Detect which cell encompasses the target text, then output its (X, Y) center coordinate. 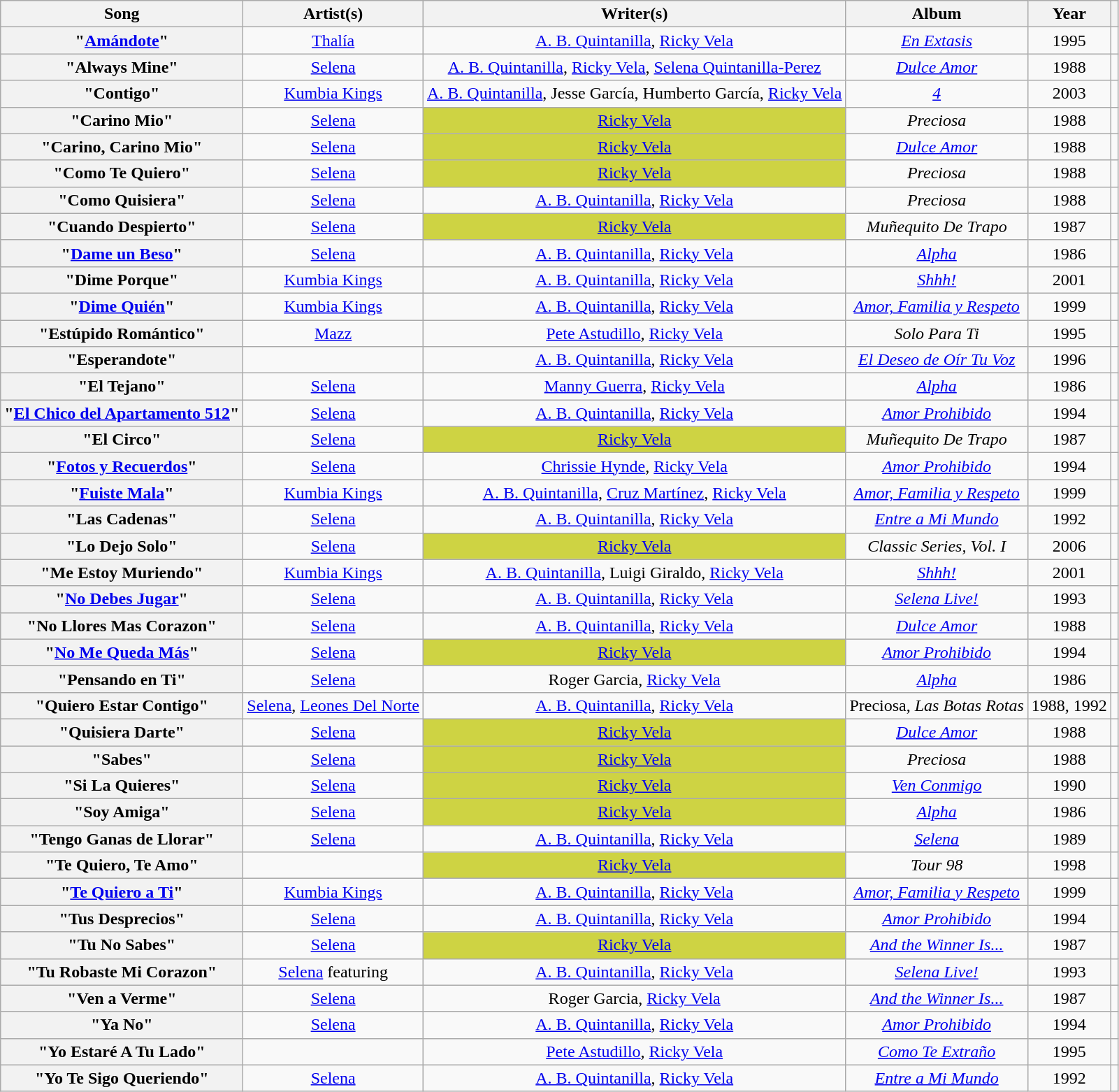
"Como Te Quiero" (122, 173)
"Carino, Carino Mio" (122, 147)
Preciosa, Las Botas Rotas (937, 705)
A. B. Quintanilla, Cruz Martínez, Ricky Vela (634, 493)
"Quiero Estar Contigo" (122, 705)
"Si La Quieres" (122, 786)
"Cuando Despierto" (122, 227)
"Fotos y Recuerdos" (122, 466)
Thalía (333, 41)
"Dime Quién" (122, 306)
"El Circo" (122, 440)
A. B. Quintanilla, Luigi Giraldo, Ricky Vela (634, 573)
2006 (1069, 546)
"Tu Robaste Mi Corazon" (122, 972)
"Soy Amiga" (122, 812)
"Te Quiero, Te Amo" (122, 865)
Mazz (333, 333)
"El Tejano" (122, 387)
"No Debes Jugar" (122, 599)
Como Te Extraño (937, 1051)
"Yo Te Sigo Queriendo" (122, 1078)
Writer(s) (634, 14)
"Amándote" (122, 41)
"Las Cadenas" (122, 519)
El Deseo de Oír Tu Voz (937, 360)
1988, 1992 (1069, 705)
"Lo Dejo Solo" (122, 546)
Selena featuring (333, 972)
Year (1069, 14)
"Estúpido Romántico" (122, 333)
"Tengo Ganas de Llorar" (122, 839)
En Extasis (937, 41)
"El Chico del Apartamento 512" (122, 413)
"Always Mine" (122, 67)
Manny Guerra, Ricky Vela (634, 387)
1990 (1069, 786)
"No Me Queda Más" (122, 652)
A. B. Quintanilla, Ricky Vela, Selena Quintanilla-Perez (634, 67)
A. B. Quintanilla, Jesse García, Humberto García, Ricky Vela (634, 94)
"Tus Desprecios" (122, 919)
1989 (1069, 839)
Classic Series, Vol. I (937, 546)
Album (937, 14)
1998 (1069, 865)
"Carino Mio" (122, 120)
"Contigo" (122, 94)
Artist(s) (333, 14)
4 (937, 94)
"Quisiera Darte" (122, 732)
"Me Estoy Muriendo" (122, 573)
"No Llores Mas Corazon" (122, 626)
"Te Quiero a Ti" (122, 892)
"Dime Porque" (122, 280)
"Ya No" (122, 1025)
"Esperandote" (122, 360)
"Pensando en Ti" (122, 679)
"Fuiste Mala" (122, 493)
Song (122, 14)
"Ven a Verme" (122, 998)
"Como Quisiera" (122, 200)
Selena, Leones Del Norte (333, 705)
2003 (1069, 94)
"Yo Estaré A Tu Lado" (122, 1051)
1996 (1069, 360)
"Dame un Beso" (122, 253)
"Tu No Sabes" (122, 945)
Ven Conmigo (937, 786)
"Sabes" (122, 759)
Chrissie Hynde, Ricky Vela (634, 466)
Solo Para Ti (937, 333)
Tour 98 (937, 865)
